Extract the [x, y] coordinate from the center of the cell holding the provided text.  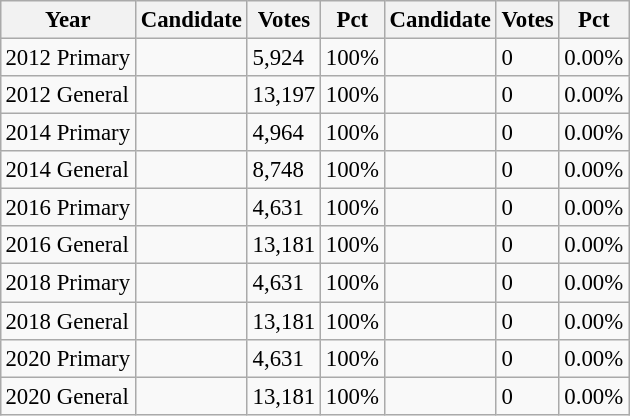
2016 General [68, 245]
2020 Primary [68, 358]
2014 General [68, 170]
2018 General [68, 321]
2016 Primary [68, 208]
13,197 [284, 95]
Year [68, 20]
2012 General [68, 95]
2018 Primary [68, 283]
2014 Primary [68, 133]
2012 Primary [68, 57]
4,964 [284, 133]
5,924 [284, 57]
2020 General [68, 396]
8,748 [284, 170]
